Detect which cell encompasses the target text, then output its (X, Y) center coordinate. 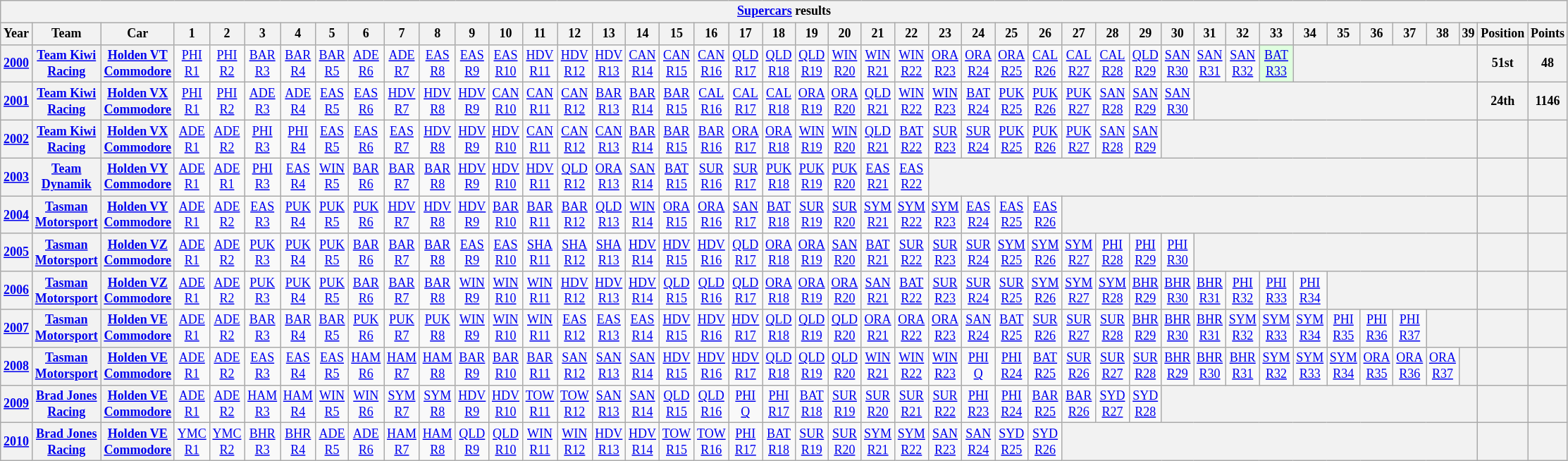
10 (506, 34)
Holden VT Commodore (137, 63)
13 (609, 34)
1 (192, 34)
HAMR6 (366, 366)
23 (945, 34)
2004 (17, 215)
2010 (17, 442)
TOWR15 (677, 442)
CALR28 (1113, 63)
48 (1548, 63)
51st (1502, 63)
SYMR7 (402, 404)
HAMR3 (262, 404)
SYDR28 (1145, 404)
PHIR28 (1113, 252)
EASR14 (643, 328)
QLDR13 (609, 215)
SYMR25 (1012, 252)
34 (1310, 34)
PHIR4 (299, 139)
SANR20 (844, 252)
ORAR35 (1377, 366)
CANR15 (677, 63)
Year (17, 34)
SURR16 (712, 177)
1146 (1548, 102)
2002 (17, 139)
7 (402, 34)
ADER7 (402, 63)
SANR17 (746, 215)
Car (137, 34)
5 (332, 34)
30 (1178, 34)
PHIR37 (1409, 328)
8 (437, 34)
36 (1377, 34)
ORAR22 (911, 328)
SANR12 (575, 366)
SYMR28 (1113, 290)
24th (1502, 102)
ADER3 (262, 102)
BATR24 (978, 102)
4 (299, 34)
SURR21 (911, 404)
2003 (17, 177)
CALR16 (712, 102)
HAMR4 (299, 404)
21 (878, 34)
PHIR36 (1377, 328)
28 (1113, 34)
BATR15 (677, 177)
SYDR26 (1045, 442)
35 (1343, 34)
SHAR11 (540, 252)
ORAR13 (609, 177)
SYDR25 (1012, 442)
QLDR12 (575, 177)
3 (262, 34)
EASR7 (402, 139)
38 (1443, 34)
SANR23 (945, 442)
WINR19 (812, 139)
CALR17 (746, 102)
SHAR12 (575, 252)
39 (1469, 34)
2 (227, 34)
29 (1145, 34)
PHIR29 (1145, 252)
26 (1045, 34)
17 (746, 34)
2009 (17, 404)
18 (779, 34)
CALR18 (779, 102)
BARR13 (609, 102)
Points (1548, 34)
YMCR2 (227, 442)
37 (1409, 34)
TOWR12 (575, 404)
Team Dynamik (66, 177)
PHIR34 (1310, 290)
Team (66, 34)
BHRR4 (299, 442)
SANR32 (1242, 63)
ORAR21 (878, 328)
6 (366, 34)
WINR14 (643, 215)
12 (575, 34)
TOWR11 (540, 404)
SANR31 (1210, 63)
SYMR23 (945, 215)
14 (643, 34)
EASR12 (575, 328)
PHIR30 (1178, 252)
ORAR15 (677, 215)
EASR13 (609, 328)
24 (978, 34)
2001 (17, 102)
BATR21 (878, 252)
ORAR36 (1409, 366)
PUKR8 (437, 328)
ORAR24 (978, 63)
ORAR17 (746, 139)
BARR9 (472, 366)
SANR21 (878, 290)
SURR25 (1012, 290)
EASR8 (437, 63)
27 (1079, 34)
BHRR3 (262, 442)
32 (1242, 34)
SYMR8 (437, 404)
2006 (17, 290)
EASR24 (978, 215)
QLDR9 (472, 442)
11 (540, 34)
BARR25 (1045, 404)
22 (911, 34)
CANR16 (712, 63)
ADER4 (299, 102)
BARR12 (575, 215)
15 (677, 34)
20 (844, 34)
QLDR10 (506, 442)
SYDR27 (1113, 404)
WINR6 (366, 404)
PUKR20 (844, 177)
19 (812, 34)
25 (1012, 34)
ORAR25 (1012, 63)
9 (472, 34)
PHIR35 (1343, 328)
CALR27 (1079, 63)
TOWR16 (712, 442)
PUKR18 (779, 177)
BATR33 (1276, 63)
SHAR13 (609, 252)
CALR26 (1045, 63)
WINR12 (575, 442)
16 (712, 34)
CANR14 (643, 63)
ORAR37 (1443, 366)
Supercars results (784, 11)
EASR22 (911, 177)
ORAR16 (712, 215)
2007 (17, 328)
EASR21 (878, 177)
BARR26 (1079, 404)
33 (1276, 34)
YMCR1 (192, 442)
31 (1210, 34)
PHIR32 (1242, 290)
Position (1502, 34)
PUKR19 (812, 177)
CANR10 (506, 102)
SURR17 (746, 177)
CANR13 (609, 139)
2000 (17, 63)
QLDR29 (1145, 63)
2005 (17, 252)
ADER5 (332, 442)
PHIR23 (978, 404)
PHIR33 (1276, 290)
2008 (17, 366)
PUKR7 (402, 328)
EASR25 (1012, 215)
BARR16 (712, 139)
EASR26 (1045, 215)
